Scan for the cell matching the given text and deliver its (x, y) coordinate at center. 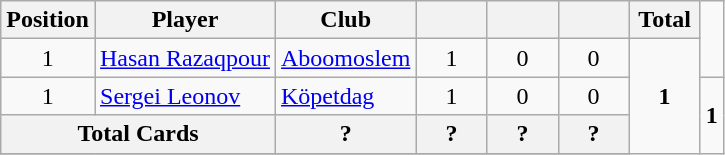
Player (184, 20)
Club (346, 20)
Total (664, 20)
Total Cards (138, 134)
Aboomoslem (346, 58)
Position (48, 20)
Sergei Leonov (184, 96)
Hasan Razaqpour (184, 58)
Köpetdag (346, 96)
